Return [x, y] of the center of cell containing provided text 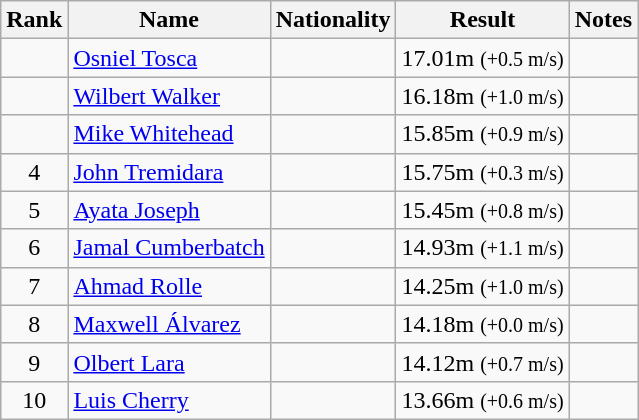
14.18m (+0.0 m/s) [482, 324]
16.18m (+1.0 m/s) [482, 96]
14.93m (+1.1 m/s) [482, 248]
14.12m (+0.7 m/s) [482, 362]
Nationality [333, 20]
Ayata Joseph [169, 210]
Notes [603, 20]
10 [34, 400]
6 [34, 248]
15.85m (+0.9 m/s) [482, 134]
Name [169, 20]
15.75m (+0.3 m/s) [482, 172]
John Tremidara [169, 172]
7 [34, 286]
Rank [34, 20]
Mike Whitehead [169, 134]
Ahmad Rolle [169, 286]
5 [34, 210]
Maxwell Álvarez [169, 324]
17.01m (+0.5 m/s) [482, 58]
Osniel Tosca [169, 58]
8 [34, 324]
9 [34, 362]
4 [34, 172]
13.66m (+0.6 m/s) [482, 400]
Olbert Lara [169, 362]
Result [482, 20]
14.25m (+1.0 m/s) [482, 286]
Luis Cherry [169, 400]
Jamal Cumberbatch [169, 248]
Wilbert Walker [169, 96]
15.45m (+0.8 m/s) [482, 210]
